Identify which cell holds the provided text, then report its (X, Y) central coordinate. 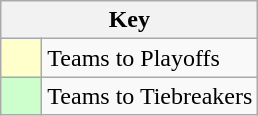
Teams to Tiebreakers (150, 96)
Key (130, 20)
Teams to Playoffs (150, 58)
